Find where the given text appears and provide that cell's center as [x, y] coordinate. 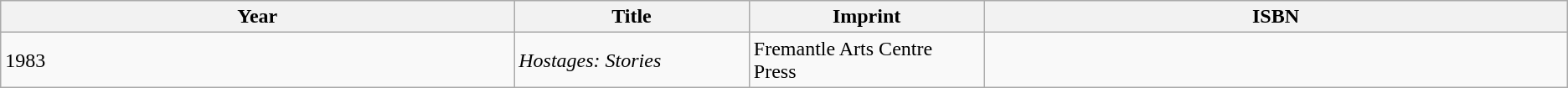
ISBN [1276, 17]
1983 [258, 60]
Fremantle Arts Centre Press [866, 60]
Hostages: Stories [632, 60]
Title [632, 17]
Year [258, 17]
Imprint [866, 17]
